Search for the cell housing the specified text and yield its (x, y) center coordinate. 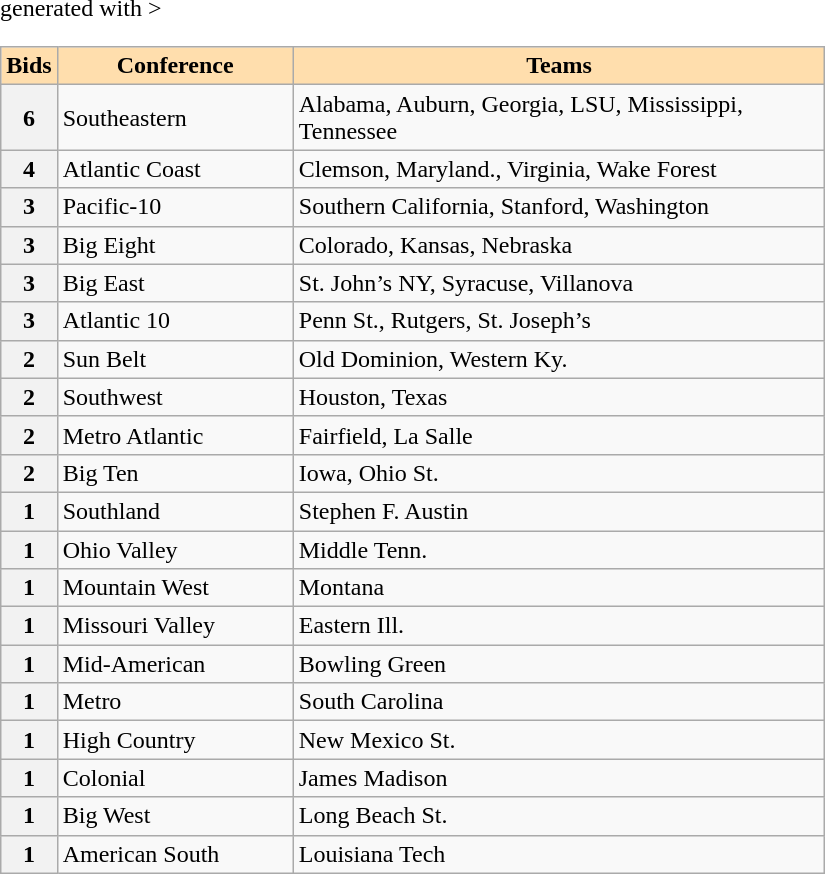
Metro Atlantic (175, 435)
Atlantic 10 (175, 321)
Bids (29, 66)
St. John’s NY, Syracuse, Villanova (559, 283)
Penn St., Rutgers, St. Joseph’s (559, 321)
Montana (559, 588)
Stephen F. Austin (559, 511)
Southeastern (175, 118)
Eastern Ill. (559, 626)
Southern California, Stanford, Washington (559, 207)
Big East (175, 283)
High Country (175, 740)
Fairfield, La Salle (559, 435)
Alabama, Auburn, Georgia, LSU, Mississippi, Tennessee (559, 118)
Mountain West (175, 588)
Sun Belt (175, 359)
Clemson, Maryland., Virginia, Wake Forest (559, 169)
New Mexico St. (559, 740)
Houston, Texas (559, 397)
Teams (559, 66)
Long Beach St. (559, 816)
Big West (175, 816)
Old Dominion, Western Ky. (559, 359)
Missouri Valley (175, 626)
James Madison (559, 778)
Southwest (175, 397)
Colonial (175, 778)
Big Eight (175, 245)
Conference (175, 66)
Atlantic Coast (175, 169)
Pacific-10 (175, 207)
4 (29, 169)
Middle Tenn. (559, 549)
Southland (175, 511)
Big Ten (175, 473)
Bowling Green (559, 664)
Metro (175, 702)
Mid-American (175, 664)
Colorado, Kansas, Nebraska (559, 245)
Iowa, Ohio St. (559, 473)
Ohio Valley (175, 549)
Louisiana Tech (559, 854)
American South (175, 854)
South Carolina (559, 702)
6 (29, 118)
